For the text-containing cell, return its midpoint in (X, Y) coordinate format. 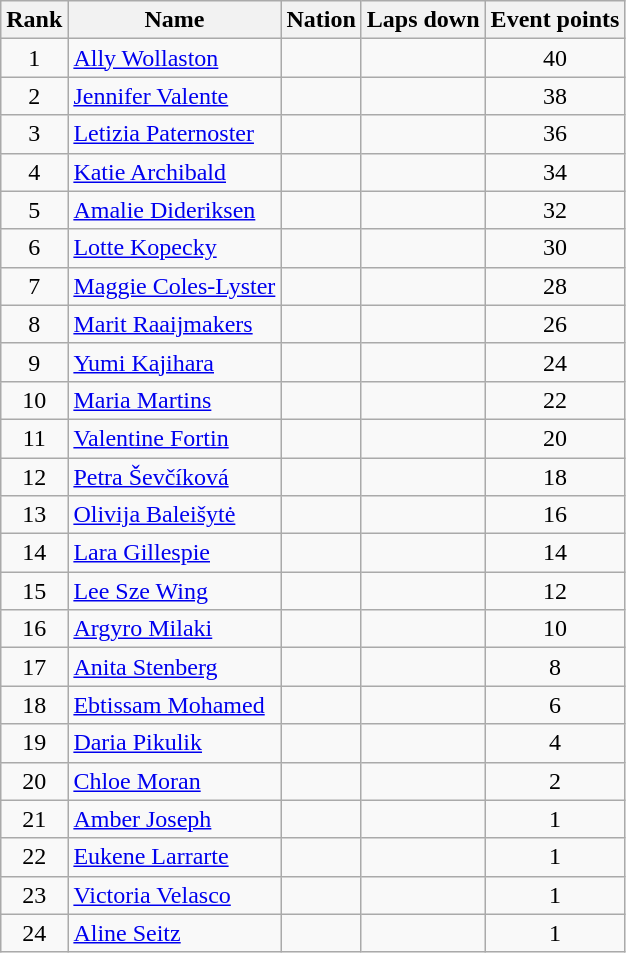
Victoria Velasco (174, 895)
Katie Archibald (174, 172)
Marit Raaijmakers (174, 324)
Argyro Milaki (174, 629)
Daria Pikulik (174, 743)
Petra Ševčíková (174, 477)
Maria Martins (174, 400)
Olivija Baleišytė (174, 515)
Ally Wollaston (174, 58)
21 (34, 819)
11 (34, 438)
Nation (321, 20)
38 (555, 96)
Name (174, 20)
40 (555, 58)
34 (555, 172)
Aline Seitz (174, 933)
Laps down (423, 20)
5 (34, 210)
Maggie Coles-Lyster (174, 286)
9 (34, 362)
Yumi Kajihara (174, 362)
13 (34, 515)
Valentine Fortin (174, 438)
Rank (34, 20)
15 (34, 591)
Lara Gillespie (174, 553)
Letizia Paternoster (174, 134)
28 (555, 286)
32 (555, 210)
36 (555, 134)
Chloe Moran (174, 781)
30 (555, 248)
26 (555, 324)
Anita Stenberg (174, 667)
23 (34, 895)
Lotte Kopecky (174, 248)
Ebtissam Mohamed (174, 705)
17 (34, 667)
19 (34, 743)
Eukene Larrarte (174, 857)
Amalie Dideriksen (174, 210)
Event points (555, 20)
Jennifer Valente (174, 96)
7 (34, 286)
Lee Sze Wing (174, 591)
3 (34, 134)
Amber Joseph (174, 819)
